Return the [X, Y] coordinate for the center point of the cell that contains the specified text.  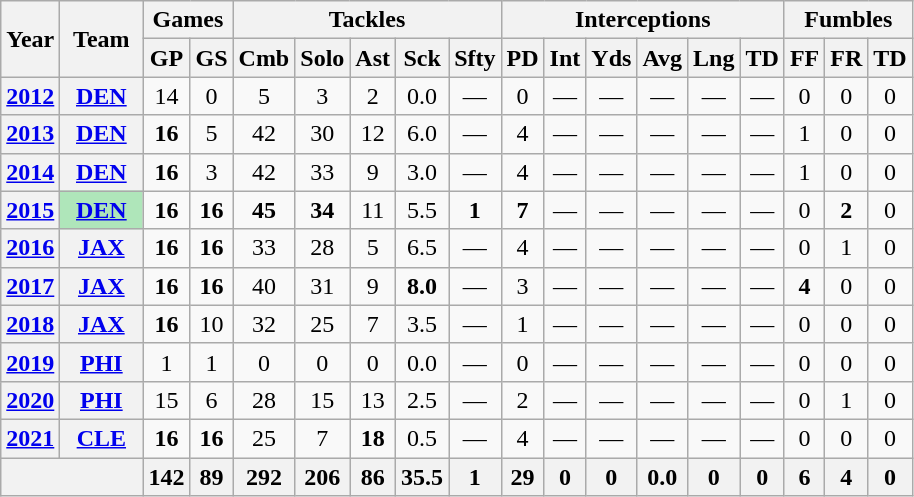
PD [522, 58]
13 [373, 400]
11 [373, 210]
2019 [30, 362]
89 [212, 477]
2016 [30, 248]
Year [30, 39]
32 [264, 324]
Solo [322, 58]
45 [264, 210]
Lng [714, 58]
2020 [30, 400]
CLE [102, 438]
Interceptions [642, 20]
206 [322, 477]
8.0 [422, 286]
Games [188, 20]
2017 [30, 286]
2.5 [422, 400]
35.5 [422, 477]
GS [212, 58]
FR [846, 58]
40 [264, 286]
2014 [30, 172]
GP [166, 58]
Cmb [264, 58]
30 [322, 134]
2021 [30, 438]
6.0 [422, 134]
12 [373, 134]
0.5 [422, 438]
Avg [662, 58]
6.5 [422, 248]
142 [166, 477]
2012 [30, 96]
Tackles [367, 20]
3.0 [422, 172]
Team [102, 39]
2018 [30, 324]
5.5 [422, 210]
Int [565, 58]
Fumbles [848, 20]
Sck [422, 58]
FF [804, 58]
31 [322, 286]
86 [373, 477]
Sfty [475, 58]
292 [264, 477]
29 [522, 477]
3.5 [422, 324]
Yds [612, 58]
2015 [30, 210]
2013 [30, 134]
18 [373, 438]
Ast [373, 58]
34 [322, 210]
14 [166, 96]
10 [212, 324]
